Return the [x, y] coordinate for the center point of the cell that contains the specified text.  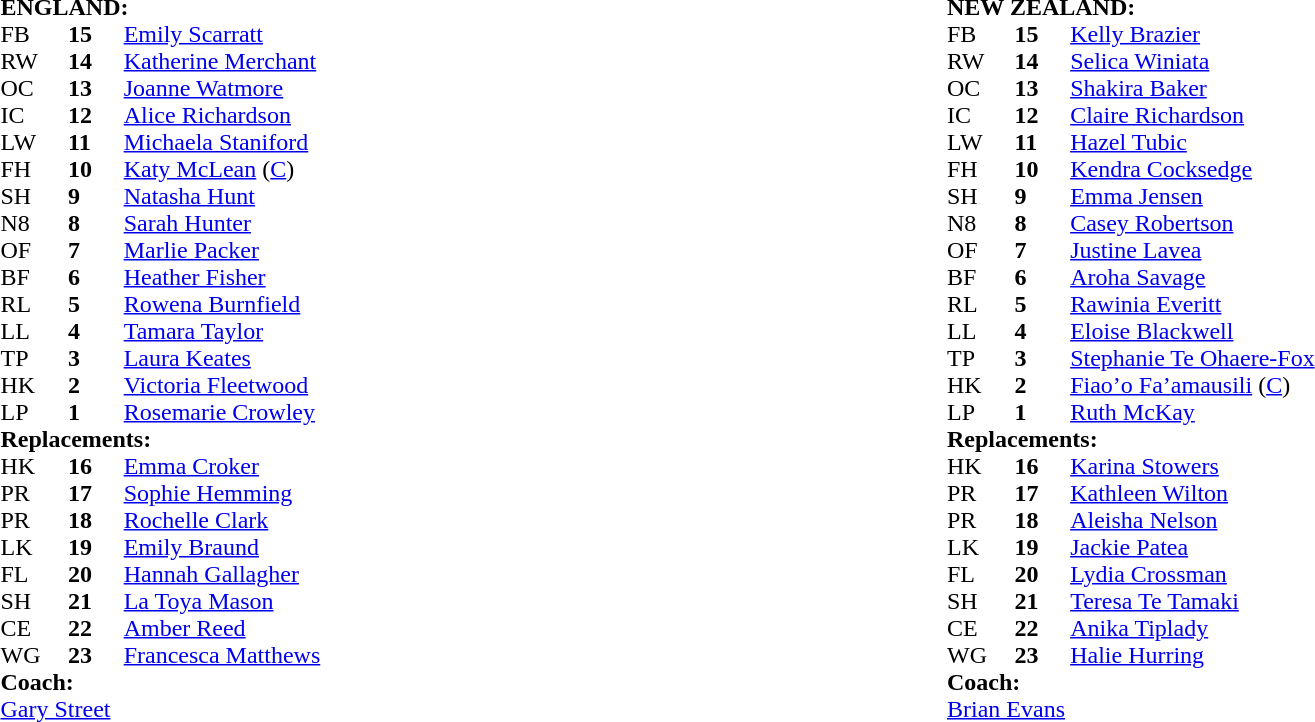
Katherine Merchant [328, 62]
La Toya Mason [328, 602]
Victoria Fleetwood [328, 386]
Sophie Hemming [328, 494]
Rochelle Clark [328, 520]
Hannah Gallagher [328, 574]
Heather Fisher [328, 278]
Coach: [470, 682]
Francesca Matthews [328, 656]
Michaela Staniford [328, 142]
Emma Croker [328, 466]
Joanne Watmore [328, 88]
Amber Reed [328, 628]
Alice Richardson [328, 116]
Natasha Hunt [328, 196]
Rosemarie Crowley [328, 412]
Marlie Packer [328, 250]
Katy McLean (C) [328, 170]
Emily Scarratt [328, 34]
Replacements: [470, 440]
Tamara Taylor [328, 332]
Emily Braund [328, 548]
Sarah Hunter [328, 224]
Laura Keates [328, 358]
Rowena Burnfield [328, 304]
